Detect which cell encompasses the target text, then output its (x, y) center coordinate. 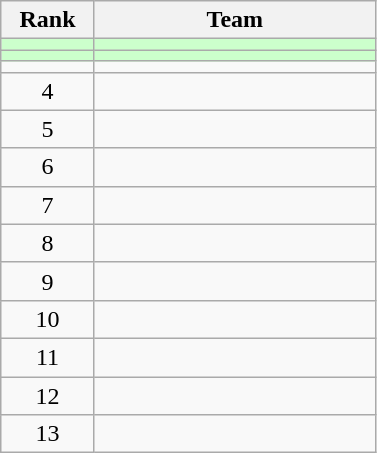
7 (48, 205)
5 (48, 129)
9 (48, 281)
4 (48, 91)
10 (48, 319)
Team (234, 20)
13 (48, 434)
12 (48, 395)
Rank (48, 20)
6 (48, 167)
8 (48, 243)
11 (48, 357)
